Output the (X, Y) coordinate of the center of the cell containing the given text.  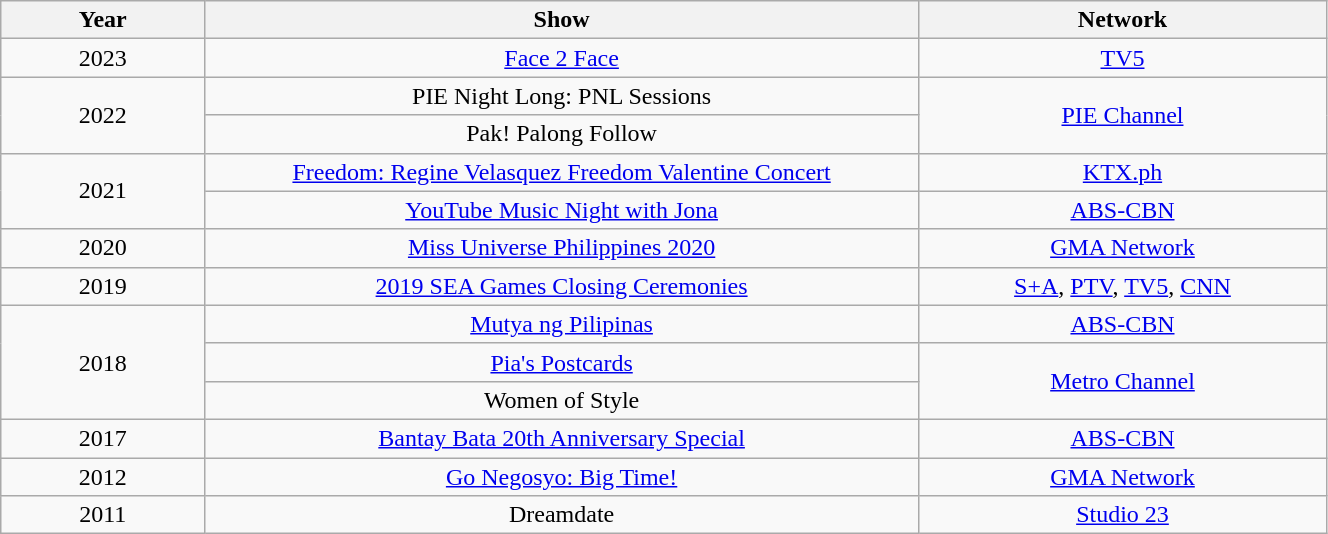
Pia's Postcards (562, 362)
PIE Channel (1123, 115)
Year (103, 20)
YouTube Music Night with Jona (562, 210)
Metro Channel (1123, 381)
TV5 (1123, 58)
PIE Night Long: PNL Sessions (562, 96)
Studio 23 (1123, 515)
Go Negosyo: Big Time! (562, 477)
S+A, PTV, TV5, CNN (1123, 286)
Miss Universe Philippines 2020 (562, 248)
2017 (103, 438)
Network (1123, 20)
Pak! Palong Follow (562, 134)
Bantay Bata 20th Anniversary Special (562, 438)
Mutya ng Pilipinas (562, 324)
Show (562, 20)
2018 (103, 362)
Dreamdate (562, 515)
2011 (103, 515)
Face 2 Face (562, 58)
2020 (103, 248)
KTX.ph (1123, 172)
Freedom: Regine Velasquez Freedom Valentine Concert (562, 172)
2022 (103, 115)
2012 (103, 477)
2021 (103, 191)
2023 (103, 58)
2019 SEA Games Closing Ceremonies (562, 286)
Women of Style (562, 400)
2019 (103, 286)
